From the cell containing the given text, extract its center point as (x, y) coordinate. 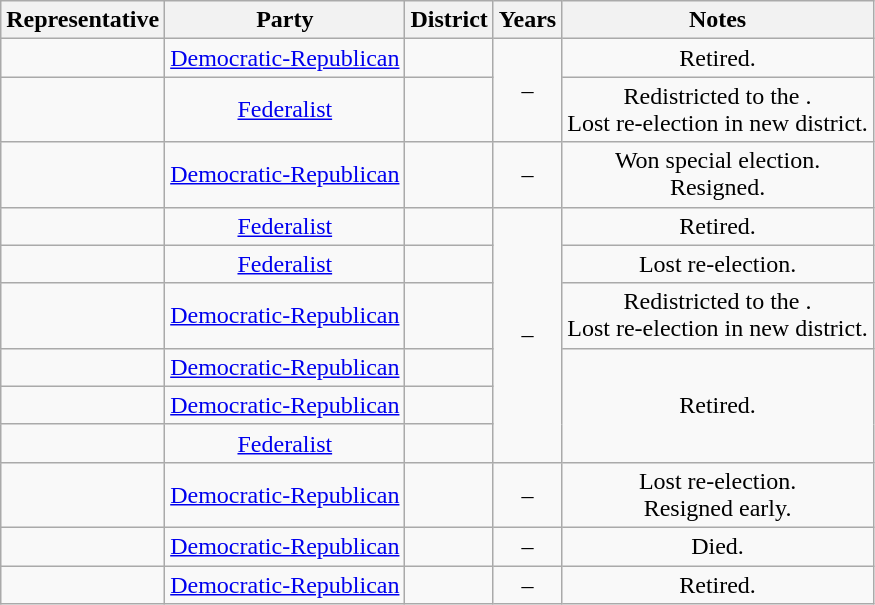
Died. (718, 546)
Notes (718, 20)
Lost re-election. (718, 264)
Representative (83, 20)
Years (527, 20)
District (449, 20)
Lost re-election.Resigned early. (718, 494)
Party (285, 20)
Won special election.Resigned. (718, 174)
